Output the (x, y) coordinate of the center of the cell containing the given text.  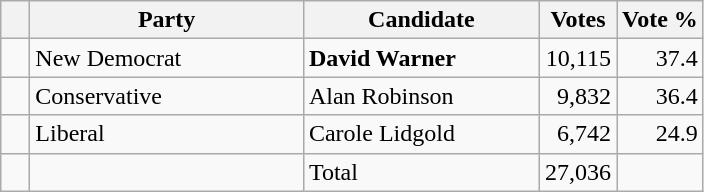
9,832 (578, 96)
New Democrat (167, 58)
36.4 (660, 96)
David Warner (421, 58)
6,742 (578, 134)
Party (167, 20)
10,115 (578, 58)
Vote % (660, 20)
Votes (578, 20)
Carole Lidgold (421, 134)
Candidate (421, 20)
Liberal (167, 134)
Conservative (167, 96)
Total (421, 172)
37.4 (660, 58)
24.9 (660, 134)
27,036 (578, 172)
Alan Robinson (421, 96)
